Return (X, Y) of the center of cell containing provided text 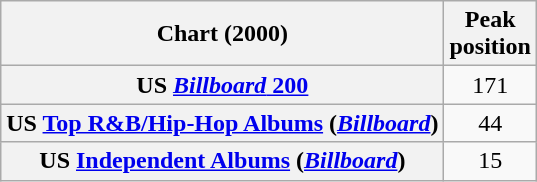
171 (490, 85)
US Independent Albums (Billboard) (222, 161)
44 (490, 123)
15 (490, 161)
Peak position (490, 34)
Chart (2000) (222, 34)
US Billboard 200 (222, 85)
US Top R&B/Hip-Hop Albums (Billboard) (222, 123)
